Output the [x, y] coordinate of the center of the cell containing the given text.  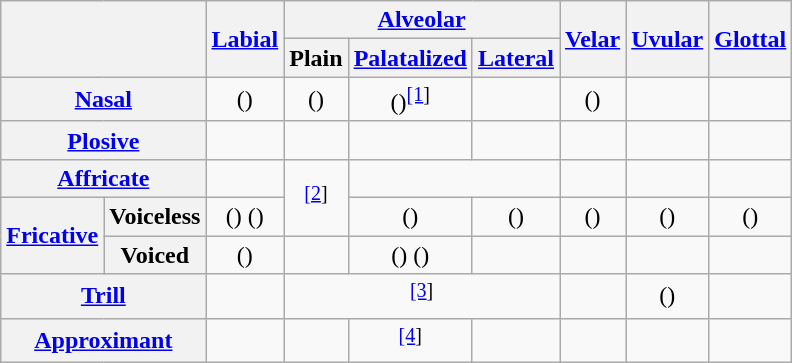
()[1] [410, 100]
[3] [422, 296]
Plain [316, 58]
Approximant [104, 340]
Uvular [668, 39]
Alveolar [422, 20]
Lateral [516, 58]
Nasal [104, 100]
[2] [316, 197]
Glottal [750, 39]
Labial [245, 39]
Trill [104, 296]
Fricative [52, 236]
Affricate [104, 178]
Velar [593, 39]
Plosive [104, 140]
Palatalized [410, 58]
Voiced [155, 255]
Voiceless [155, 217]
[4] [410, 340]
